Search for the cell housing the specified text and yield its (x, y) center coordinate. 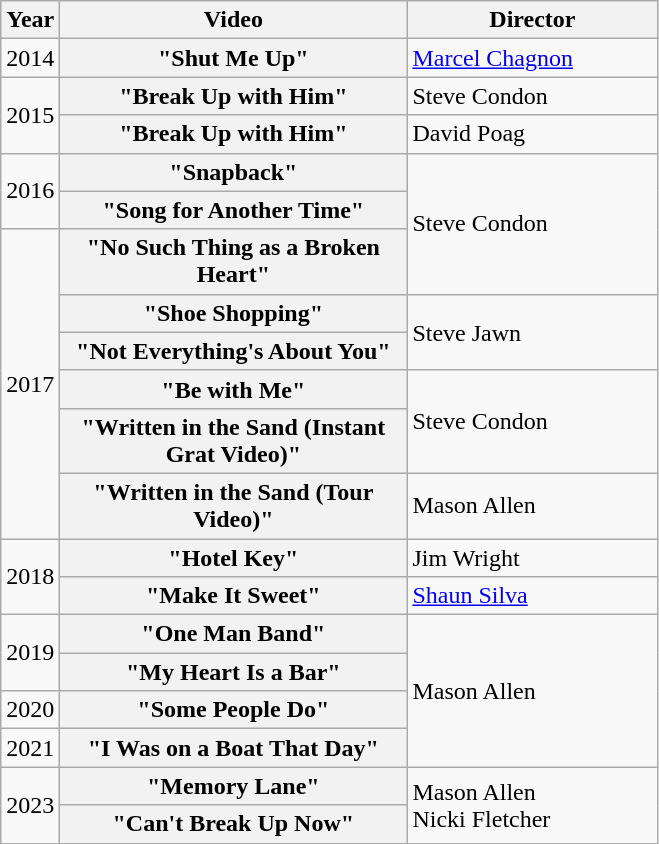
Shaun Silva (532, 596)
2014 (30, 58)
2019 (30, 653)
2017 (30, 384)
"Written in the Sand (Tour Video)" (234, 506)
Year (30, 20)
"My Heart Is a Bar" (234, 672)
"Shoe Shopping" (234, 313)
David Poag (532, 134)
Mason AllenNicki Fletcher (532, 805)
"Some People Do" (234, 710)
2020 (30, 710)
2016 (30, 191)
"I Was on a Boat That Day" (234, 748)
"Can't Break Up Now" (234, 824)
"Memory Lane" (234, 786)
"Song for Another Time" (234, 210)
"One Man Band" (234, 634)
"No Such Thing as a Broken Heart" (234, 262)
Marcel Chagnon (532, 58)
"Be with Me" (234, 389)
Jim Wright (532, 557)
"Hotel Key" (234, 557)
2018 (30, 576)
"Written in the Sand (Instant Grat Video)" (234, 440)
"Make It Sweet" (234, 596)
Director (532, 20)
Video (234, 20)
2023 (30, 805)
2021 (30, 748)
Steve Jawn (532, 332)
"Snapback" (234, 172)
2015 (30, 115)
"Shut Me Up" (234, 58)
"Not Everything's About You" (234, 351)
